Extract the [x, y] coordinate from the center of the cell holding the provided text.  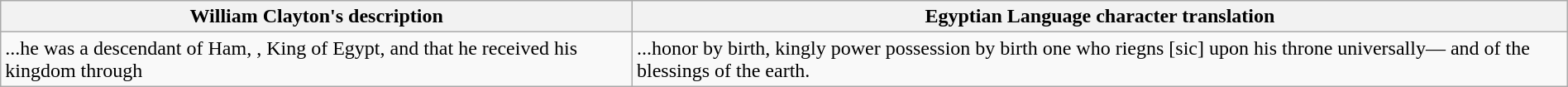
Egyptian Language character translation [1100, 17]
...honor by birth, kingly power possession by birth one who riegns [sic] upon his throne universally— and of the blessings of the earth. [1100, 60]
William Clayton's description [317, 17]
...he was a descendant of Ham, , King of Egypt, and that he received his kingdom through [317, 60]
